For the text-containing cell, return its midpoint in [x, y] coordinate format. 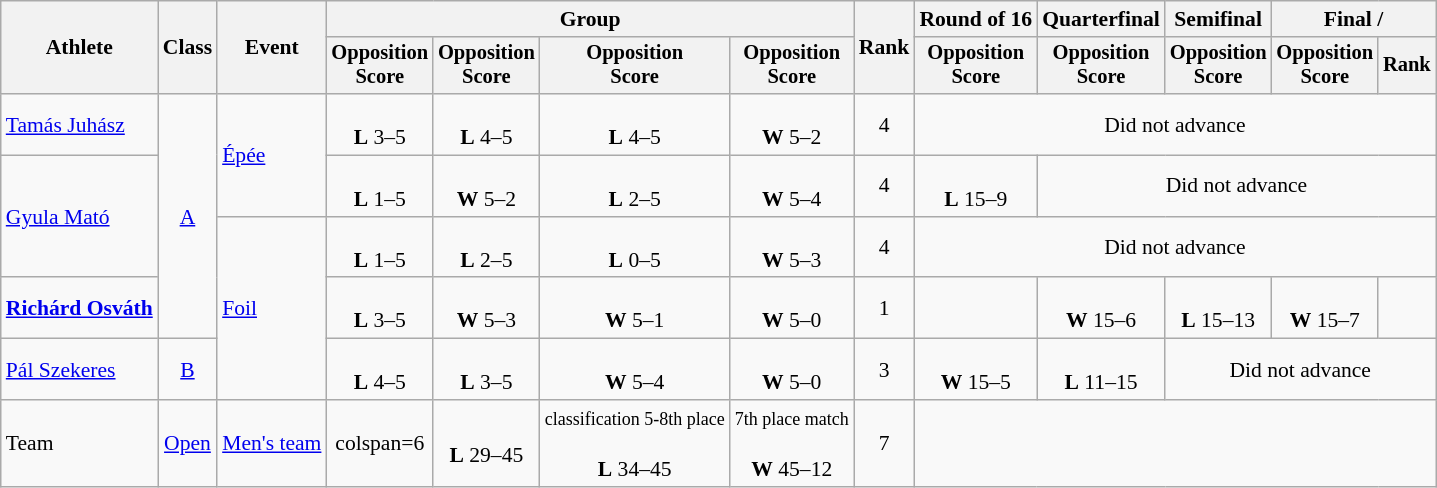
Event [272, 48]
colspan=6 [380, 444]
W 15–7 [1324, 308]
Richárd Osváth [80, 308]
L 15–13 [1218, 308]
Tamás Juhász [80, 124]
A [188, 216]
Group [590, 19]
L 11–15 [1101, 370]
3 [884, 370]
classification 5-8th placeL 34–45 [635, 444]
L 29–45 [486, 444]
W 5–1 [635, 308]
1 [884, 308]
Quarterfinal [1101, 19]
Men's team [272, 444]
Gyula Mató [80, 217]
Foil [272, 308]
7 [884, 444]
Team [80, 444]
L 0–5 [635, 248]
W 15–6 [1101, 308]
Semifinal [1218, 19]
Final / [1353, 19]
Open [188, 444]
W 15–5 [976, 370]
L 15–9 [976, 186]
Pál Szekeres [80, 370]
B [188, 370]
Class [188, 48]
Round of 16 [976, 19]
Épée [272, 155]
7th place matchW 45–12 [792, 444]
Athlete [80, 48]
